Scan for the cell matching the given text and deliver its [X, Y] coordinate at center. 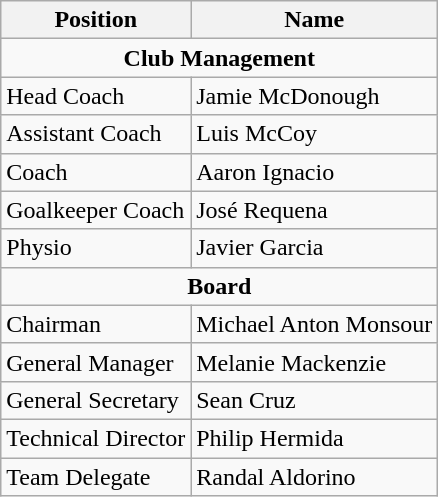
Physio [96, 248]
Position [96, 20]
Club Management [220, 58]
Randal Aldorino [314, 477]
Team Delegate [96, 477]
Javier Garcia [314, 248]
Luis McCoy [314, 134]
Chairman [96, 324]
Sean Cruz [314, 400]
Technical Director [96, 438]
General Manager [96, 362]
José Requena [314, 210]
Melanie Mackenzie [314, 362]
Michael Anton Monsour [314, 324]
Jamie McDonough [314, 96]
Assistant Coach [96, 134]
Head Coach [96, 96]
Name [314, 20]
Goalkeeper Coach [96, 210]
Board [220, 286]
Coach [96, 172]
Aaron Ignacio [314, 172]
General Secretary [96, 400]
Philip Hermida [314, 438]
